Return the (X, Y) coordinate for the center point of the cell that contains the specified text.  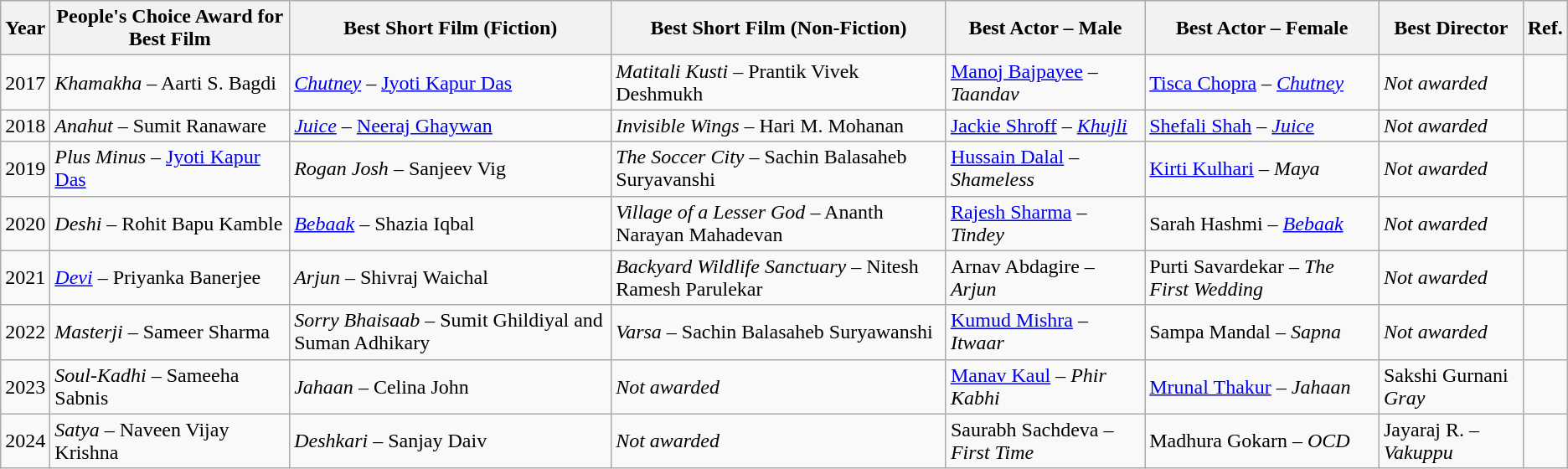
Sarah Hashmi – Bebaak (1262, 223)
Ref. (1545, 28)
Sampa Mandal – Sapna (1262, 332)
2023 (25, 387)
Anahut – Sumit Ranaware (170, 126)
Best Actor – Male (1045, 28)
Jahaan – Celina John (451, 387)
Purti Savardekar – The First Wedding (1262, 278)
Manav Kaul – Phir Kabhi (1045, 387)
Satya – Naveen Vijay Krishna (170, 441)
Varsa – Sachin Balasaheb Suryawanshi (779, 332)
Year (25, 28)
Deshi – Rohit Bapu Kamble (170, 223)
Mrunal Thakur – Jahaan (1262, 387)
Jayaraj R. – Vakuppu (1451, 441)
Soul-Kadhi – Sameeha Sabnis (170, 387)
Deshkari – Sanjay Daiv (451, 441)
Tisca Chopra – Chutney (1262, 82)
Shefali Shah – Juice (1262, 126)
Best Short Film (Non-Fiction) (779, 28)
2018 (25, 126)
Sakshi Gurnani Gray (1451, 387)
Saurabh Sachdeva – First Time (1045, 441)
The Soccer City – Sachin Balasaheb Suryavanshi (779, 169)
Khamakha – Aarti S. Bagdi (170, 82)
Bebaak – Shazia Iqbal (451, 223)
Masterji – Sameer Sharma (170, 332)
Invisible Wings – Hari M. Mohanan (779, 126)
2021 (25, 278)
Best Actor – Female (1262, 28)
Rajesh Sharma – Tindey (1045, 223)
2019 (25, 169)
Kirti Kulhari – Maya (1262, 169)
Kumud Mishra – Itwaar (1045, 332)
Sorry Bhaisaab – Sumit Ghildiyal and Suman Adhikary (451, 332)
Juice – Neeraj Ghaywan (451, 126)
2024 (25, 441)
Madhura Gokarn – OCD (1262, 441)
Backyard Wildlife Sanctuary – Nitesh Ramesh Parulekar (779, 278)
Arjun – Shivraj Waichal (451, 278)
Chutney – Jyoti Kapur Das (451, 82)
Plus Minus – Jyoti Kapur Das (170, 169)
Best Short Film (Fiction) (451, 28)
Jackie Shroff – Khujli (1045, 126)
2022 (25, 332)
Rogan Josh – Sanjeev Vig (451, 169)
Manoj Bajpayee – Taandav (1045, 82)
Best Director (1451, 28)
Devi – Priyanka Banerjee (170, 278)
2020 (25, 223)
Village of a Lesser God – Ananth Narayan Mahadevan (779, 223)
Matitali Kusti – Prantik Vivek Deshmukh (779, 82)
Arnav Abdagire – Arjun (1045, 278)
Hussain Dalal – Shameless (1045, 169)
2017 (25, 82)
People's Choice Award for Best Film (170, 28)
